Provide the [X, Y] coordinate of the cell's center where the given text is located.  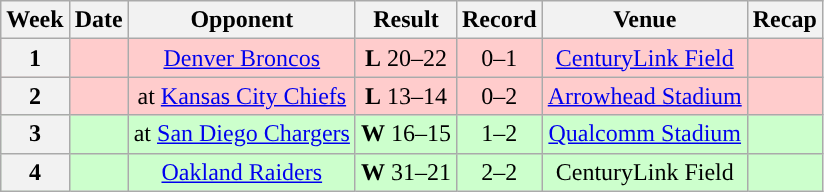
0–2 [499, 96]
Oakland Raiders [242, 172]
4 [35, 172]
L 20–22 [406, 58]
W 31–21 [406, 172]
at Kansas City Chiefs [242, 96]
2–2 [499, 172]
1–2 [499, 134]
Opponent [242, 20]
Week [35, 20]
Result [406, 20]
L 13–14 [406, 96]
Arrowhead Stadium [644, 96]
2 [35, 96]
Recap [784, 20]
at San Diego Chargers [242, 134]
Record [499, 20]
1 [35, 58]
W 16–15 [406, 134]
Date [98, 20]
3 [35, 134]
Qualcomm Stadium [644, 134]
Venue [644, 20]
Denver Broncos [242, 58]
0–1 [499, 58]
